Return the (X, Y) coordinate for the center point of the cell that contains the specified text.  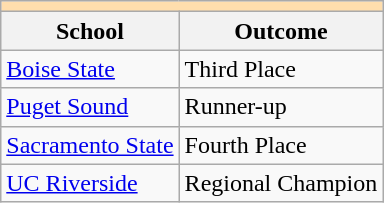
UC Riverside (90, 183)
Puget Sound (90, 107)
Runner-up (281, 107)
Regional Champion (281, 183)
Outcome (281, 31)
Boise State (90, 69)
Third Place (281, 69)
Fourth Place (281, 145)
School (90, 31)
Sacramento State (90, 145)
